Search for the cell housing the specified text and yield its (X, Y) center coordinate. 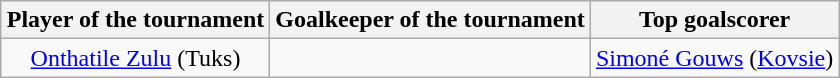
Onthatile Zulu (Tuks) (136, 58)
Goalkeeper of the tournament (430, 20)
Top goalscorer (714, 20)
Simoné Gouws (Kovsie) (714, 58)
Player of the tournament (136, 20)
